Identify which cell holds the provided text, then report its (x, y) central coordinate. 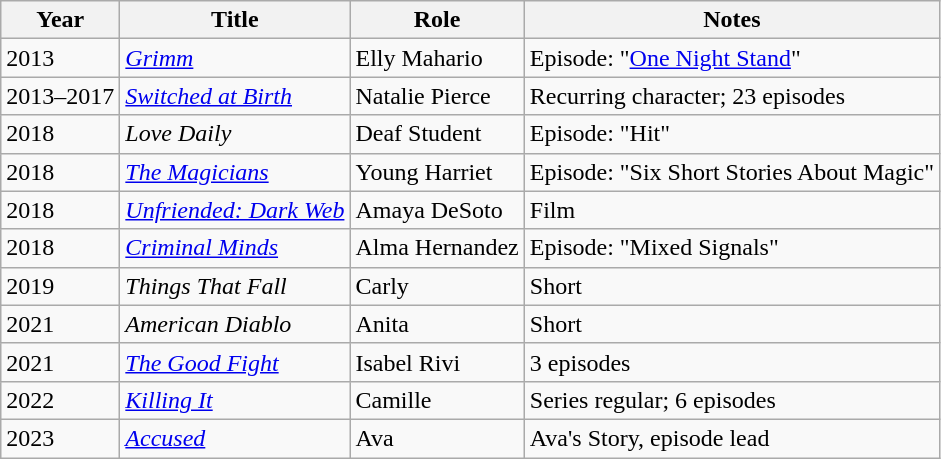
Criminal Minds (235, 248)
Ava (437, 438)
Natalie Pierce (437, 96)
Role (437, 20)
Episode: "Six Short Stories About Magic" (732, 172)
Things That Fall (235, 286)
2013–2017 (60, 96)
Deaf Student (437, 134)
Switched at Birth (235, 96)
Grimm (235, 58)
Episode: "One Night Stand" (732, 58)
Recurring character; 23 episodes (732, 96)
Ava's Story, episode lead (732, 438)
Unfriended: Dark Web (235, 210)
Isabel Rivi (437, 362)
2023 (60, 438)
Amaya DeSoto (437, 210)
Anita (437, 324)
Notes (732, 20)
Love Daily (235, 134)
Accused (235, 438)
Series regular; 6 episodes (732, 400)
2013 (60, 58)
Film (732, 210)
Killing It (235, 400)
Title (235, 20)
3 episodes (732, 362)
American Diablo (235, 324)
2022 (60, 400)
The Magicians (235, 172)
Year (60, 20)
2019 (60, 286)
Elly Mahario (437, 58)
Carly (437, 286)
Alma Hernandez (437, 248)
Episode: "Mixed Signals" (732, 248)
Camille (437, 400)
Episode: "Hit" (732, 134)
Young Harriet (437, 172)
The Good Fight (235, 362)
